Provide the (x, y) coordinate of the cell's center where the given text is located.  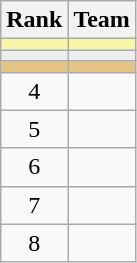
5 (34, 129)
7 (34, 205)
8 (34, 243)
Team (102, 20)
6 (34, 167)
4 (34, 91)
Rank (34, 20)
